From the cell containing the given text, extract its center point as [X, Y] coordinate. 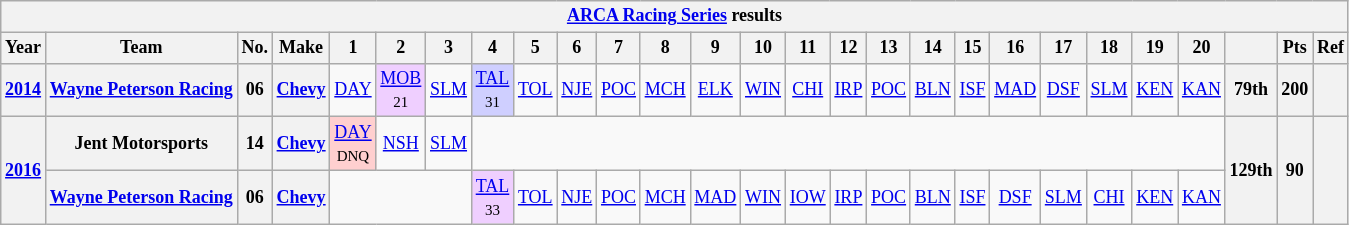
16 [1016, 48]
13 [889, 48]
10 [764, 48]
IOW [808, 197]
ELK [716, 90]
NSH [401, 144]
79th [1251, 90]
12 [848, 48]
200 [1295, 90]
9 [716, 48]
6 [577, 48]
Make [301, 48]
8 [665, 48]
4 [492, 48]
2016 [24, 170]
Pts [1295, 48]
2 [401, 48]
17 [1063, 48]
129th [1251, 170]
Team [141, 48]
1 [353, 48]
DAY [353, 90]
TAL33 [492, 197]
Year [24, 48]
90 [1295, 170]
7 [619, 48]
TAL31 [492, 90]
20 [1202, 48]
18 [1109, 48]
DAYDNQ [353, 144]
2014 [24, 90]
No. [254, 48]
19 [1155, 48]
15 [972, 48]
11 [808, 48]
3 [449, 48]
Ref [1331, 48]
Jent Motorsports [141, 144]
MOB21 [401, 90]
ARCA Racing Series results [675, 16]
5 [536, 48]
